Detect which cell encompasses the target text, then output its (x, y) center coordinate. 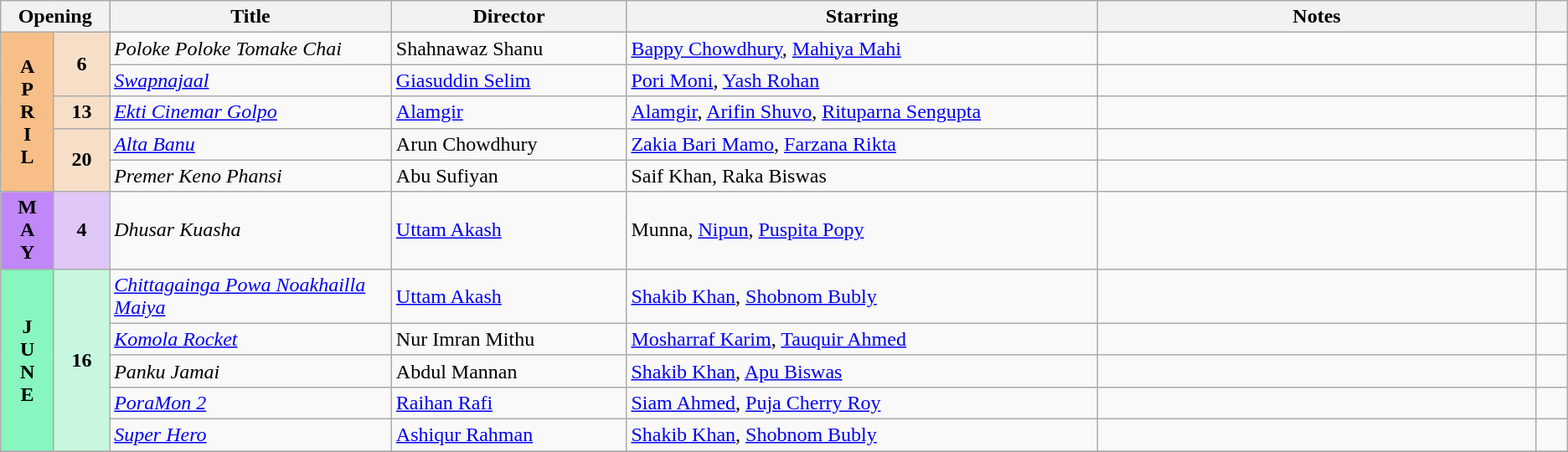
Bappy Chowdhury, Mahiya Mahi (862, 49)
Pori Moni, Yash Rohan (862, 80)
Super Hero (251, 434)
Poloke Poloke Tomake Chai (251, 49)
Munna, Nipun, Puspita Popy (862, 230)
Swapnajaal (251, 80)
Director (509, 17)
JUNE (28, 360)
Raihan Rafi (509, 403)
Dhusar Kuasha (251, 230)
Mosharraf Karim, Tauquir Ahmed (862, 339)
Opening (55, 17)
6 (81, 64)
Zakia Bari Mamo, Farzana Rikta (862, 144)
Giasuddin Selim (509, 80)
Arun Chowdhury (509, 144)
Starring (862, 17)
20 (81, 160)
Alta Banu (251, 144)
MAY (28, 230)
Abu Sufiyan (509, 176)
Ashiqur Rahman (509, 434)
13 (81, 112)
Shakib Khan, Apu Biswas (862, 371)
Abdul Mannan (509, 371)
Notes (1317, 17)
16 (81, 360)
4 (81, 230)
Saif Khan, Raka Biswas (862, 176)
Chittagainga Powa Noakhailla Maiya (251, 296)
Title (251, 17)
PoraMon 2 (251, 403)
Ekti Cinemar Golpo (251, 112)
Shahnawaz Shanu (509, 49)
Panku Jamai (251, 371)
Nur Imran Mithu (509, 339)
APRIL (28, 112)
Siam Ahmed, Puja Cherry Roy (862, 403)
Komola Rocket (251, 339)
Premer Keno Phansi (251, 176)
Alamgir (509, 112)
Alamgir, Arifin Shuvo, Rituparna Sengupta (862, 112)
